For the text-containing cell, return its midpoint in (X, Y) coordinate format. 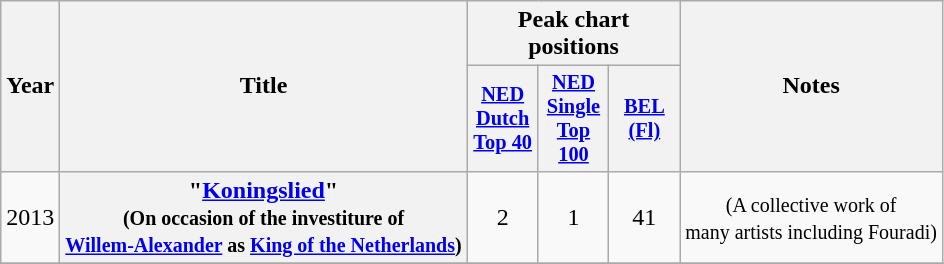
Year (30, 86)
BEL (Fl) (644, 119)
NEDSingleTop 100 (574, 119)
2 (502, 217)
NED DutchTop 40 (502, 119)
2013 (30, 217)
Title (264, 86)
Notes (812, 86)
(A collective work of many artists including Fouradi) (812, 217)
1 (574, 217)
41 (644, 217)
Peak chart positions (574, 34)
"Koningslied"(On occasion of the investiture of Willem-Alexander as King of the Netherlands) (264, 217)
